Return (X, Y) of the center of cell containing provided text 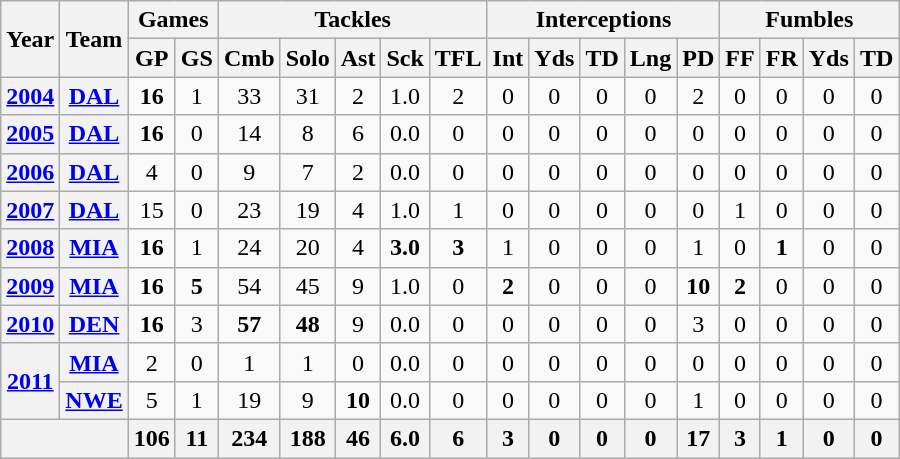
GS (196, 58)
106 (152, 438)
33 (249, 96)
FR (782, 58)
15 (152, 210)
11 (196, 438)
Int (508, 58)
17 (698, 438)
Cmb (249, 58)
Tackles (352, 20)
2004 (30, 96)
NWE (94, 400)
46 (358, 438)
234 (249, 438)
188 (308, 438)
2006 (30, 172)
3.0 (405, 248)
Games (173, 20)
2011 (30, 381)
Solo (308, 58)
45 (308, 286)
TFL (458, 58)
Team (94, 39)
PD (698, 58)
2008 (30, 248)
Fumbles (810, 20)
48 (308, 324)
DEN (94, 324)
Lng (650, 58)
54 (249, 286)
2007 (30, 210)
14 (249, 134)
6.0 (405, 438)
24 (249, 248)
2010 (30, 324)
57 (249, 324)
2009 (30, 286)
8 (308, 134)
Interceptions (604, 20)
Ast (358, 58)
Sck (405, 58)
7 (308, 172)
31 (308, 96)
FF (740, 58)
2005 (30, 134)
20 (308, 248)
23 (249, 210)
Year (30, 39)
GP (152, 58)
